Determine the (X, Y) coordinate at the center of the cell enclosing the given text.  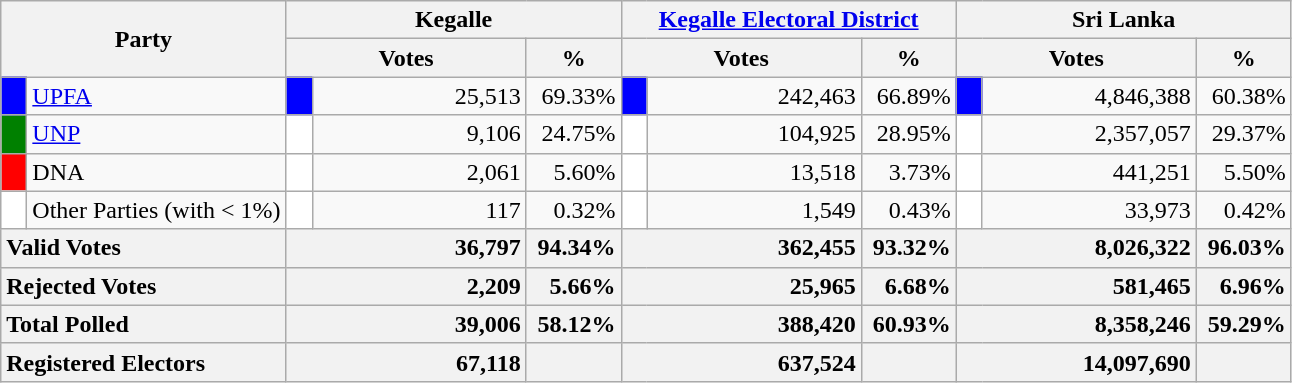
69.33% (574, 96)
Party (144, 39)
94.34% (574, 248)
6.68% (908, 286)
33,973 (1089, 210)
59.29% (1244, 324)
2,061 (419, 172)
Valid Votes (144, 248)
2,209 (406, 286)
4,846,388 (1089, 96)
242,463 (754, 96)
441,251 (1089, 172)
Rejected Votes (144, 286)
93.32% (908, 248)
5.50% (1244, 172)
Total Polled (144, 324)
UNP (156, 134)
8,358,246 (1076, 324)
60.38% (1244, 96)
24.75% (574, 134)
66.89% (908, 96)
5.60% (574, 172)
8,026,322 (1076, 248)
36,797 (406, 248)
67,118 (406, 362)
0.43% (908, 210)
362,455 (741, 248)
637,524 (741, 362)
DNA (156, 172)
2,357,057 (1089, 134)
13,518 (754, 172)
104,925 (754, 134)
Sri Lanka (1124, 20)
9,106 (419, 134)
3.73% (908, 172)
1,549 (754, 210)
39,006 (406, 324)
14,097,690 (1076, 362)
Kegalle (454, 20)
0.32% (574, 210)
25,965 (741, 286)
60.93% (908, 324)
58.12% (574, 324)
25,513 (419, 96)
0.42% (1244, 210)
Registered Electors (144, 362)
Kegalle Electoral District (788, 20)
581,465 (1076, 286)
28.95% (908, 134)
UPFA (156, 96)
6.96% (1244, 286)
5.66% (574, 286)
117 (419, 210)
96.03% (1244, 248)
Other Parties (with < 1%) (156, 210)
388,420 (741, 324)
29.37% (1244, 134)
